Find where the given text appears and provide that cell's center as [X, Y] coordinate. 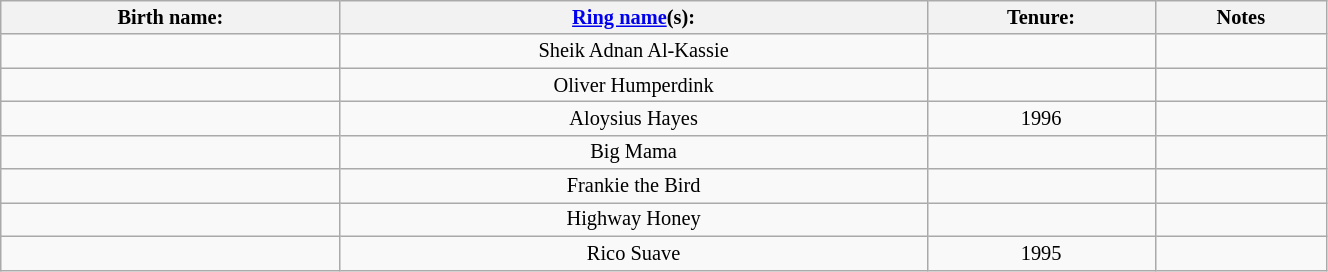
Oliver Humperdink [634, 85]
Big Mama [634, 152]
1996 [1041, 118]
Sheik Adnan Al-Kassie [634, 51]
Frankie the Bird [634, 186]
Tenure: [1041, 17]
1995 [1041, 253]
Notes [1240, 17]
Rico Suave [634, 253]
Aloysius Hayes [634, 118]
Ring name(s): [634, 17]
Highway Honey [634, 219]
Birth name: [170, 17]
